Identify which cell holds the provided text, then report its [X, Y] central coordinate. 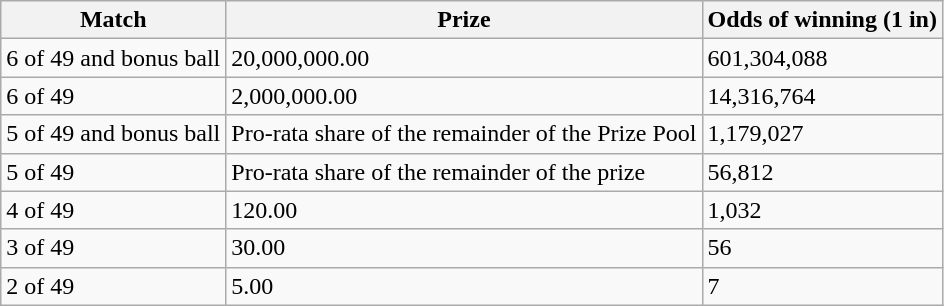
4 of 49 [114, 210]
120.00 [464, 210]
56,812 [822, 172]
2,000,000.00 [464, 96]
1,179,027 [822, 134]
7 [822, 286]
Pro-rata share of the remainder of the prize [464, 172]
6 of 49 and bonus ball [114, 58]
Prize [464, 20]
56 [822, 248]
3 of 49 [114, 248]
5 of 49 and bonus ball [114, 134]
14,316,764 [822, 96]
1,032 [822, 210]
6 of 49 [114, 96]
601,304,088 [822, 58]
20,000,000.00 [464, 58]
5.00 [464, 286]
2 of 49 [114, 286]
Match [114, 20]
5 of 49 [114, 172]
Pro-rata share of the remainder of the Prize Pool [464, 134]
30.00 [464, 248]
Odds of winning (1 in) [822, 20]
